Return the (x, y) coordinate for the center point of the cell that contains the specified text.  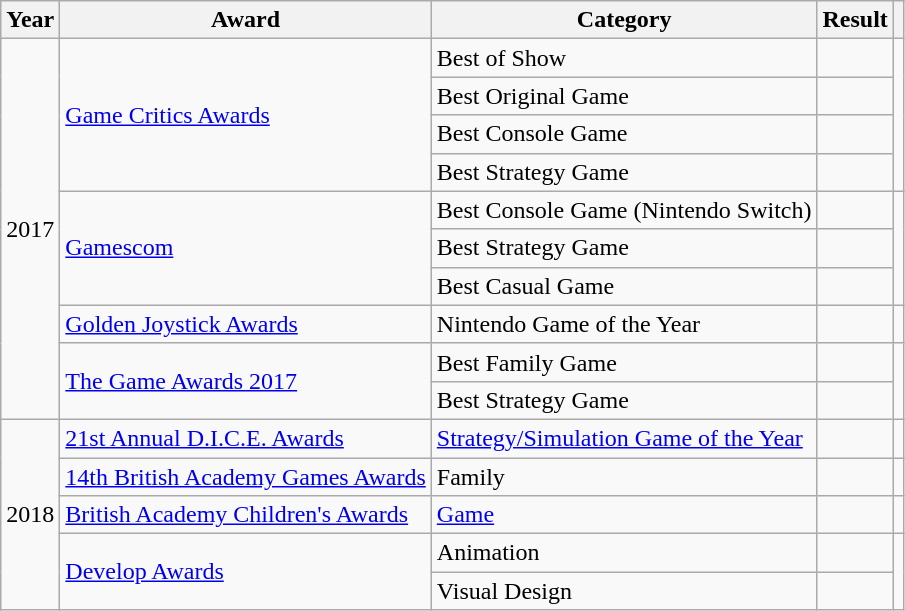
Result (855, 20)
Animation (624, 553)
Develop Awards (246, 572)
Game (624, 515)
Best Console Game (624, 134)
Best Casual Game (624, 286)
Game Critics Awards (246, 115)
Best Family Game (624, 362)
Family (624, 477)
Award (246, 20)
Best Console Game (Nintendo Switch) (624, 210)
Year (30, 20)
Best Original Game (624, 96)
Nintendo Game of the Year (624, 324)
Gamescom (246, 248)
Strategy/Simulation Game of the Year (624, 438)
The Game Awards 2017 (246, 381)
Best of Show (624, 58)
Category (624, 20)
British Academy Children's Awards (246, 515)
Visual Design (624, 591)
2017 (30, 230)
2018 (30, 514)
14th British Academy Games Awards (246, 477)
21st Annual D.I.C.E. Awards (246, 438)
Golden Joystick Awards (246, 324)
